Provide the (x, y) coordinate of the cell's center where the given text is located.  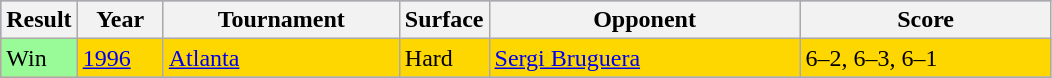
Tournament (281, 20)
Year (120, 20)
Surface (444, 20)
Opponent (644, 20)
1996 (120, 58)
Sergi Bruguera (644, 58)
Win (39, 58)
Atlanta (281, 58)
Hard (444, 58)
Result (39, 20)
Score (926, 20)
6–2, 6–3, 6–1 (926, 58)
